For the text-containing cell, return its midpoint in (x, y) coordinate format. 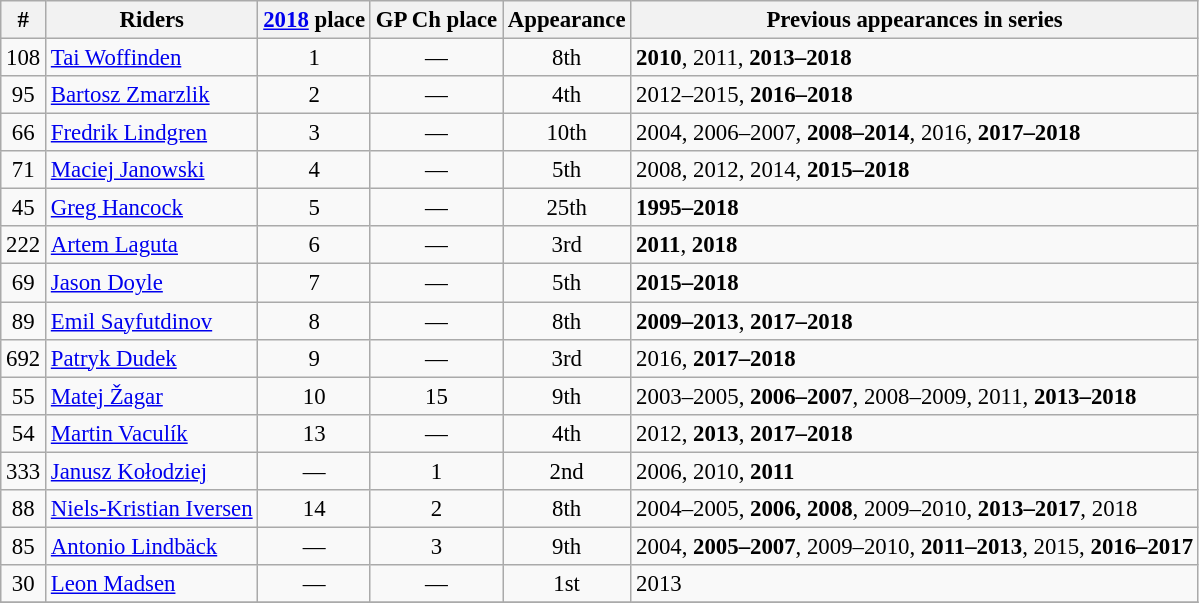
2018 place (314, 20)
Tai Woffinden (152, 58)
2012, 2013, 2017–2018 (914, 433)
Bartosz Zmarzlik (152, 95)
10th (567, 133)
2009–2013, 2017–2018 (914, 321)
2006, 2010, 2011 (914, 471)
Jason Doyle (152, 283)
2015–2018 (914, 283)
222 (24, 245)
85 (24, 546)
1st (567, 584)
2nd (567, 471)
2016, 2017–2018 (914, 358)
88 (24, 509)
Leon Madsen (152, 584)
8 (314, 321)
692 (24, 358)
GP Ch place (436, 20)
6 (314, 245)
Patryk Dudek (152, 358)
2013 (914, 584)
89 (24, 321)
2004, 2005–2007, 2009–2010, 2011–2013, 2015, 2016–2017 (914, 546)
7 (314, 283)
9 (314, 358)
2003–2005, 2006–2007, 2008–2009, 2011, 2013–2018 (914, 396)
25th (567, 208)
Martin Vaculík (152, 433)
2012–2015, 2016–2018 (914, 95)
Emil Sayfutdinov (152, 321)
4 (314, 170)
2010, 2011, 2013–2018 (914, 58)
Antonio Lindbäck (152, 546)
Greg Hancock (152, 208)
2004, 2006–2007, 2008–2014, 2016, 2017–2018 (914, 133)
# (24, 20)
14 (314, 509)
71 (24, 170)
45 (24, 208)
2004–2005, 2006, 2008, 2009–2010, 2013–2017, 2018 (914, 509)
Niels-Kristian Iversen (152, 509)
54 (24, 433)
Janusz Kołodziej (152, 471)
333 (24, 471)
95 (24, 95)
Artem Laguta (152, 245)
2008, 2012, 2014, 2015–2018 (914, 170)
55 (24, 396)
Riders (152, 20)
66 (24, 133)
1995–2018 (914, 208)
69 (24, 283)
2011, 2018 (914, 245)
30 (24, 584)
Fredrik Lindgren (152, 133)
108 (24, 58)
Previous appearances in series (914, 20)
Maciej Janowski (152, 170)
Matej Žagar (152, 396)
10 (314, 396)
5 (314, 208)
Appearance (567, 20)
13 (314, 433)
15 (436, 396)
